Extract the (X, Y) coordinate from the center of the cell holding the provided text.  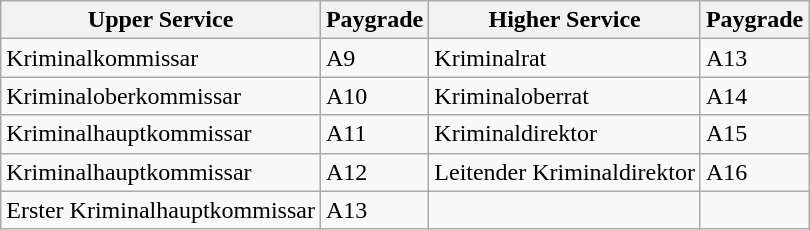
A12 (374, 172)
Kriminalrat (565, 58)
Kriminalkommissar (161, 58)
Leitender Kriminaldirektor (565, 172)
A15 (754, 134)
A9 (374, 58)
A10 (374, 96)
Kriminaloberkommissar (161, 96)
Erster Kriminalhauptkommissar (161, 210)
Kriminaloberrat (565, 96)
A14 (754, 96)
A16 (754, 172)
Higher Service (565, 20)
A11 (374, 134)
Upper Service (161, 20)
Kriminaldirektor (565, 134)
